Determine the (x, y) coordinate at the center of the cell enclosing the given text.  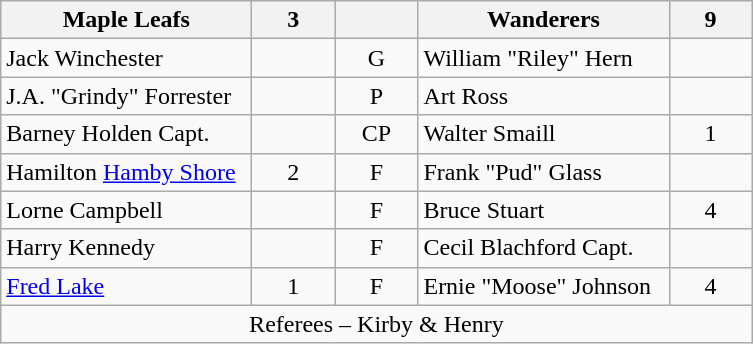
Lorne Campbell (126, 210)
G (376, 58)
Wanderers (544, 20)
Maple Leafs (126, 20)
Walter Smaill (544, 134)
William "Riley" Hern (544, 58)
Ernie "Moose" Johnson (544, 286)
Barney Holden Capt. (126, 134)
Hamilton Hamby Shore (126, 172)
2 (294, 172)
9 (710, 20)
CP (376, 134)
3 (294, 20)
J.A. "Grindy" Forrester (126, 96)
Cecil Blachford Capt. (544, 248)
Bruce Stuart (544, 210)
Referees – Kirby & Henry (376, 324)
Frank "Pud" Glass (544, 172)
P (376, 96)
Harry Kennedy (126, 248)
Art Ross (544, 96)
Jack Winchester (126, 58)
Fred Lake (126, 286)
